Capture the cell that displays the provided text and extract its (X, Y) central coordinate. 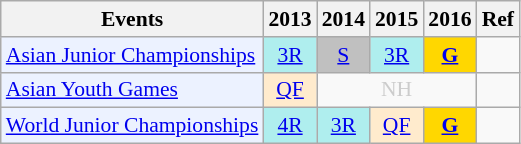
World Junior Championships (132, 126)
Asian Youth Games (132, 90)
2013 (290, 19)
Events (132, 19)
Ref (498, 19)
2014 (344, 19)
S (344, 55)
2016 (450, 19)
Asian Junior Championships (132, 55)
2015 (396, 19)
4R (290, 126)
NH (397, 90)
